Detect which cell encompasses the target text, then output its [x, y] center coordinate. 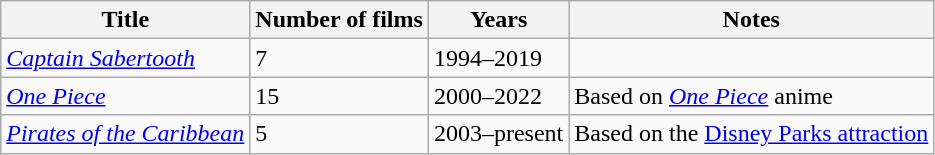
One Piece [126, 96]
Pirates of the Caribbean [126, 134]
15 [340, 96]
7 [340, 58]
1994–2019 [498, 58]
Notes [752, 20]
Years [498, 20]
2003–present [498, 134]
Based on the Disney Parks attraction [752, 134]
2000–2022 [498, 96]
Captain Sabertooth [126, 58]
5 [340, 134]
Number of films [340, 20]
Title [126, 20]
Based on One Piece anime [752, 96]
